Capture the cell that displays the provided text and extract its [x, y] central coordinate. 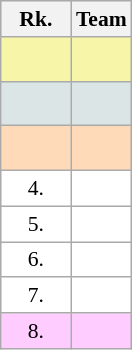
5. [36, 224]
Team [102, 19]
7. [36, 296]
8. [36, 331]
4. [36, 189]
6. [36, 260]
Rk. [36, 19]
